From the cell containing the given text, extract its center point as (X, Y) coordinate. 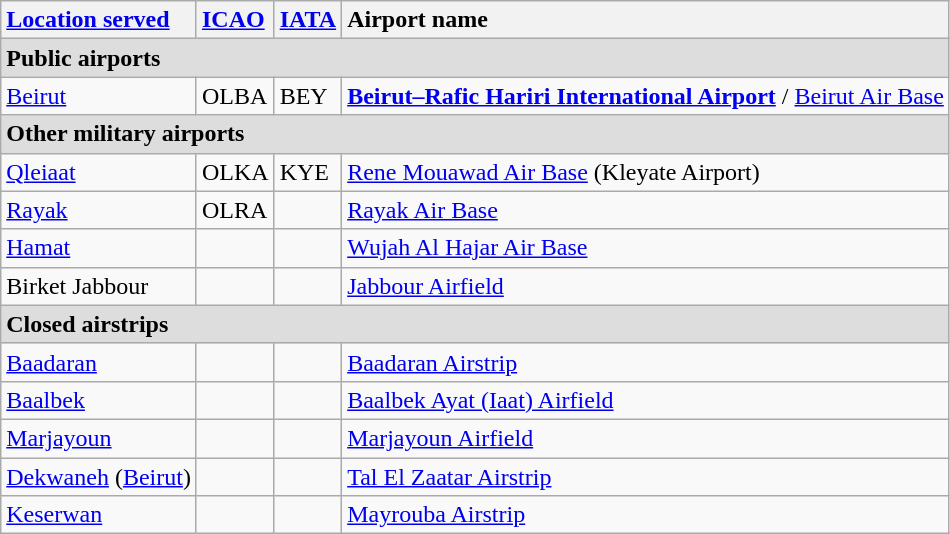
Baalbek (99, 400)
Location served (99, 20)
ICAO (235, 20)
BEY (308, 96)
Closed airstrips (476, 324)
Marjayoun (99, 438)
Marjayoun Airfield (646, 438)
OLRA (235, 210)
Beirut–Rafic Hariri International Airport / Beirut Air Base (646, 96)
Baadaran (99, 362)
OLKA (235, 172)
Dekwaneh (Beirut) (99, 477)
Baadaran Airstrip (646, 362)
Hamat (99, 248)
Qleiaat (99, 172)
Baalbek Ayat (Iaat) Airfield (646, 400)
IATA (308, 20)
Rene Mouawad Air Base (Kleyate Airport) (646, 172)
OLBA (235, 96)
Jabbour Airfield (646, 286)
Keserwan (99, 515)
Rayak (99, 210)
Other military airports (476, 134)
Wujah Al Hajar Air Base (646, 248)
Rayak Air Base (646, 210)
Public airports (476, 58)
Beirut (99, 96)
Mayrouba Airstrip (646, 515)
KYE (308, 172)
Tal El Zaatar Airstrip (646, 477)
Birket Jabbour (99, 286)
Airport name (646, 20)
